Identify which cell holds the provided text, then report its [X, Y] central coordinate. 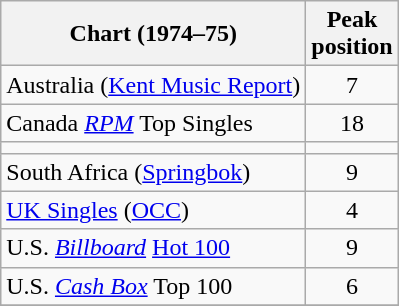
7 [352, 85]
U.S. Cash Box Top 100 [154, 286]
Peakposition [352, 34]
U.S. Billboard Hot 100 [154, 248]
Canada RPM Top Singles [154, 123]
South Africa (Springbok) [154, 172]
Chart (1974–75) [154, 34]
Australia (Kent Music Report) [154, 85]
6 [352, 286]
UK Singles (OCC) [154, 210]
18 [352, 123]
4 [352, 210]
